Locate the cell with the specified text and output its [x, y] center coordinate. 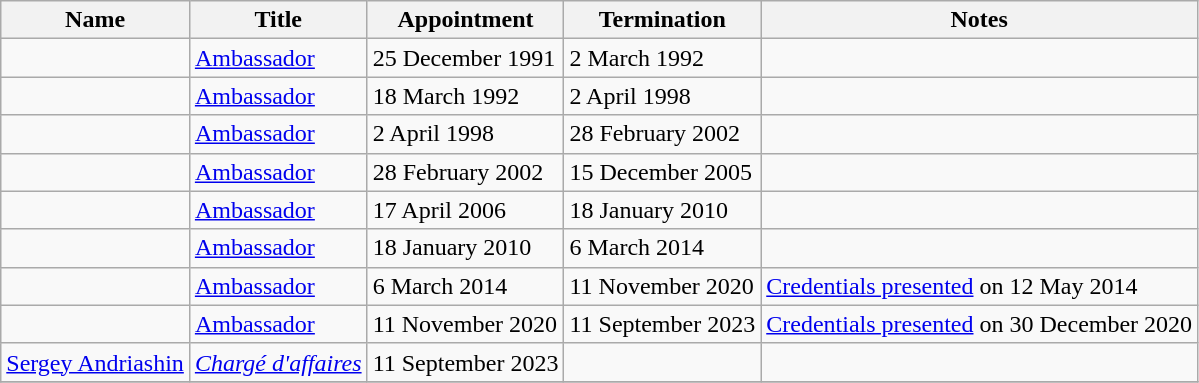
Sergey Andriashin [96, 362]
25 December 1991 [466, 58]
Name [96, 20]
Termination [662, 20]
Title [278, 20]
17 April 2006 [466, 210]
15 December 2005 [662, 172]
Appointment [466, 20]
2 March 1992 [662, 58]
Chargé d'affaires [278, 362]
18 March 1992 [466, 96]
Credentials presented on 12 May 2014 [980, 286]
Notes [980, 20]
Credentials presented on 30 December 2020 [980, 324]
